Find where the given text appears and provide that cell's center as [x, y] coordinate. 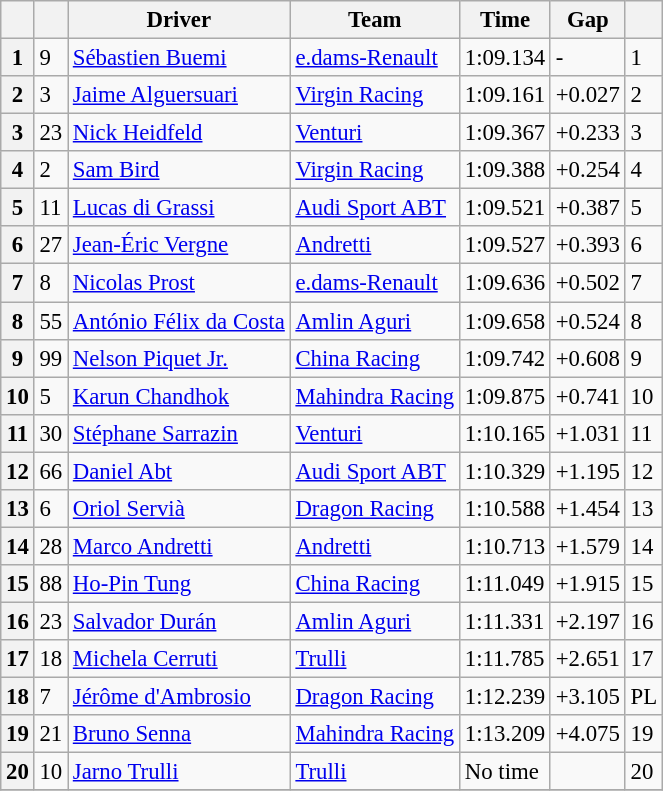
1:09.636 [504, 283]
+2.197 [588, 621]
1:10.329 [504, 471]
Team [374, 20]
+4.075 [588, 734]
Michela Cerruti [180, 659]
1:11.049 [504, 584]
+1.195 [588, 471]
88 [50, 584]
António Félix da Costa [180, 321]
1:09.367 [504, 133]
Bruno Senna [180, 734]
+0.393 [588, 245]
55 [50, 321]
+3.105 [588, 697]
+0.233 [588, 133]
- [588, 58]
Daniel Abt [180, 471]
Driver [180, 20]
Time [504, 20]
Sam Bird [180, 170]
PL [644, 697]
1:09.521 [504, 208]
1:09.134 [504, 58]
28 [50, 546]
+0.524 [588, 321]
+1.915 [588, 584]
1:09.527 [504, 245]
Lucas di Grassi [180, 208]
+0.608 [588, 358]
1:11.785 [504, 659]
Stéphane Sarrazin [180, 433]
No time [504, 772]
Nicolas Prost [180, 283]
Marco Andretti [180, 546]
1:10.165 [504, 433]
Nick Heidfeld [180, 133]
Jaime Alguersuari [180, 95]
1:13.209 [504, 734]
1:10.588 [504, 509]
+0.741 [588, 396]
30 [50, 433]
21 [50, 734]
Gap [588, 20]
99 [50, 358]
Jérôme d'Ambrosio [180, 697]
Jarno Trulli [180, 772]
1:09.742 [504, 358]
+0.387 [588, 208]
1:10.713 [504, 546]
+1.031 [588, 433]
66 [50, 471]
+1.454 [588, 509]
Karun Chandhok [180, 396]
+0.254 [588, 170]
1:11.331 [504, 621]
Sébastien Buemi [180, 58]
Salvador Durán [180, 621]
Oriol Servià [180, 509]
+0.502 [588, 283]
1:09.875 [504, 396]
1:09.161 [504, 95]
+1.579 [588, 546]
1:09.388 [504, 170]
+0.027 [588, 95]
+2.651 [588, 659]
1:12.239 [504, 697]
27 [50, 245]
Jean-Éric Vergne [180, 245]
1:09.658 [504, 321]
Ho-Pin Tung [180, 584]
Nelson Piquet Jr. [180, 358]
